Search for the cell housing the specified text and yield its (x, y) center coordinate. 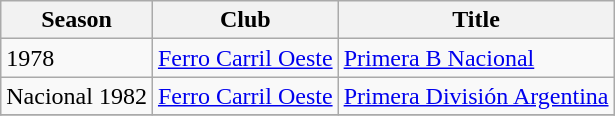
Title (476, 20)
Nacional 1982 (77, 96)
1978 (77, 58)
Primera División Argentina (476, 96)
Club (245, 20)
Season (77, 20)
Primera B Nacional (476, 58)
